Determine the [x, y] coordinate at the center of the cell enclosing the given text.  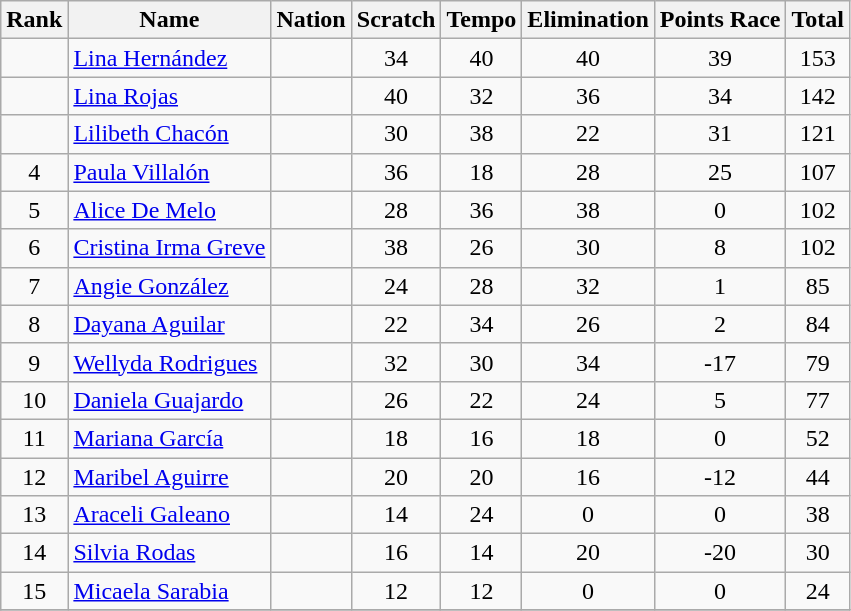
Alice De Melo [170, 210]
Maribel Aguirre [170, 477]
13 [34, 515]
84 [818, 324]
Dayana Aguilar [170, 324]
15 [34, 591]
Scratch [396, 20]
2 [720, 324]
1 [720, 286]
Cristina Irma Greve [170, 248]
7 [34, 286]
77 [818, 400]
Angie González [170, 286]
52 [818, 438]
Wellyda Rodrigues [170, 362]
Lina Rojas [170, 96]
39 [720, 58]
Points Race [720, 20]
Name [170, 20]
Lilibeth Chacón [170, 134]
31 [720, 134]
25 [720, 172]
Araceli Galeano [170, 515]
Tempo [482, 20]
10 [34, 400]
Mariana García [170, 438]
Elimination [588, 20]
Silvia Rodas [170, 553]
79 [818, 362]
44 [818, 477]
Lina Hernández [170, 58]
Micaela Sarabia [170, 591]
Paula Villalón [170, 172]
Daniela Guajardo [170, 400]
-20 [720, 553]
153 [818, 58]
121 [818, 134]
4 [34, 172]
Nation [311, 20]
Rank [34, 20]
-12 [720, 477]
85 [818, 286]
142 [818, 96]
107 [818, 172]
9 [34, 362]
6 [34, 248]
11 [34, 438]
Total [818, 20]
-17 [720, 362]
